Search for the cell housing the specified text and yield its [x, y] center coordinate. 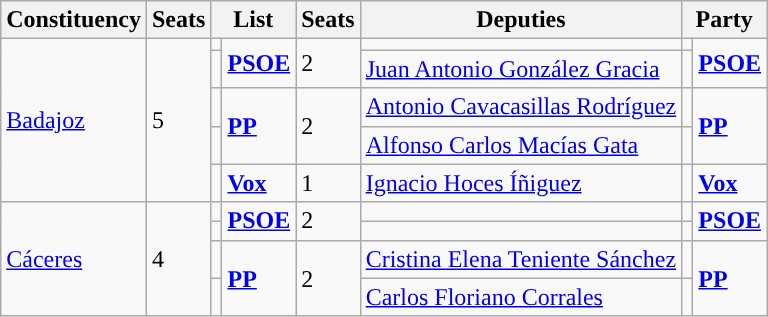
Badajoz [74, 120]
4 [178, 259]
Cáceres [74, 259]
Constituency [74, 20]
Ignacio Hoces Íñiguez [521, 183]
Party [724, 20]
List [254, 20]
Antonio Cavacasillas Rodríguez [521, 107]
Carlos Floriano Corrales [521, 297]
Cristina Elena Teniente Sánchez [521, 259]
Alfonso Carlos Macías Gata [521, 145]
1 [328, 183]
Deputies [521, 20]
5 [178, 120]
Juan Antonio González Gracia [521, 69]
